Return the [x, y] coordinate for the center point of the cell that contains the specified text.  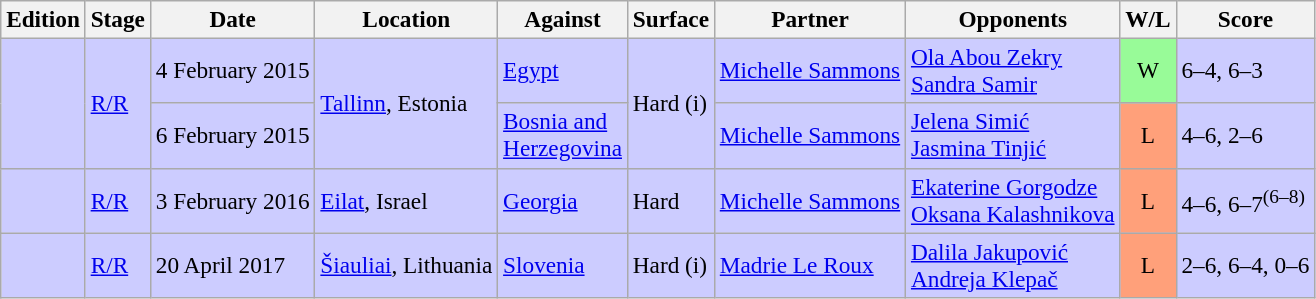
Edition [44, 19]
20 April 2017 [232, 264]
Jelena SimićJasmina Tinjić [1013, 136]
Stage [118, 19]
4 February 2015 [232, 70]
6–4, 6–3 [1246, 70]
Location [406, 19]
2–6, 6–4, 0–6 [1246, 264]
Score [1246, 19]
Against [563, 19]
Egypt [563, 70]
Slovenia [563, 264]
Eilat, Israel [406, 200]
Šiauliai, Lithuania [406, 264]
Tallinn, Estonia [406, 103]
W/L [1148, 19]
W [1148, 70]
Partner [810, 19]
Georgia [563, 200]
Bosnia and Herzegovina [563, 136]
4–6, 2–6 [1246, 136]
4–6, 6–7(6–8) [1246, 200]
Surface [670, 19]
Dalila JakupovićAndreja Klepač [1013, 264]
Ola Abou ZekrySandra Samir [1013, 70]
3 February 2016 [232, 200]
Opponents [1013, 19]
Madrie Le Roux [810, 264]
Hard [670, 200]
Date [232, 19]
6 February 2015 [232, 136]
Ekaterine GorgodzeOksana Kalashnikova [1013, 200]
